Provide the [X, Y] coordinate of the cell's center where the given text is located.  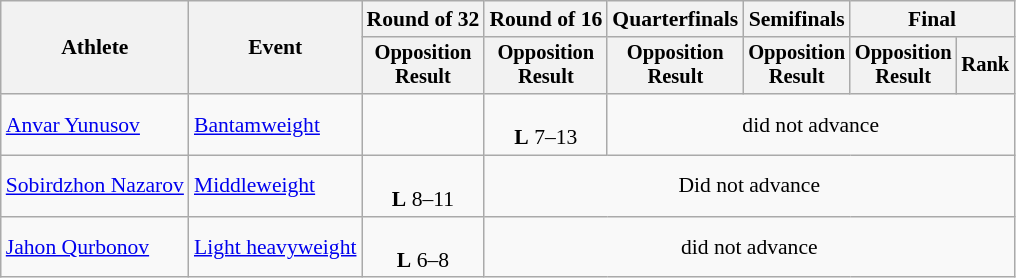
Final [932, 19]
Semifinals [796, 19]
Sobirdzhon Nazarov [95, 186]
Rank [986, 66]
Anvar Yunusov [95, 124]
Quarterfinals [675, 19]
L 6–8 [424, 248]
Athlete [95, 48]
L 7–13 [546, 124]
Bantamweight [276, 124]
Middleweight [276, 186]
Round of 32 [424, 19]
Jahon Qurbonov [95, 248]
Event [276, 48]
Round of 16 [546, 19]
L 8–11 [424, 186]
Light heavyweight [276, 248]
Did not advance [749, 186]
